Find where the given text appears and provide that cell's center as [x, y] coordinate. 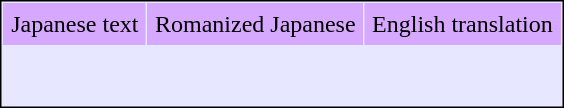
Romanized Japanese [256, 24]
English translation [463, 24]
Japanese text [75, 24]
